Provide the [X, Y] coordinate of the cell's center where the given text is located.  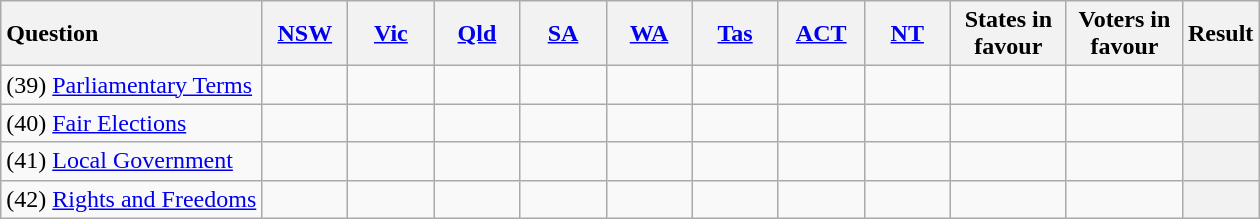
Qld [477, 34]
Vic [391, 34]
States in favour [1008, 34]
WA [649, 34]
Result [1220, 34]
ACT [821, 34]
(41) Local Government [132, 161]
(42) Rights and Freedoms [132, 199]
Tas [735, 34]
NSW [305, 34]
Question [132, 34]
NT [907, 34]
Voters in favour [1124, 34]
SA [563, 34]
(39) Parliamentary Terms [132, 85]
(40) Fair Elections [132, 123]
